Scan for the cell matching the given text and deliver its [X, Y] coordinate at center. 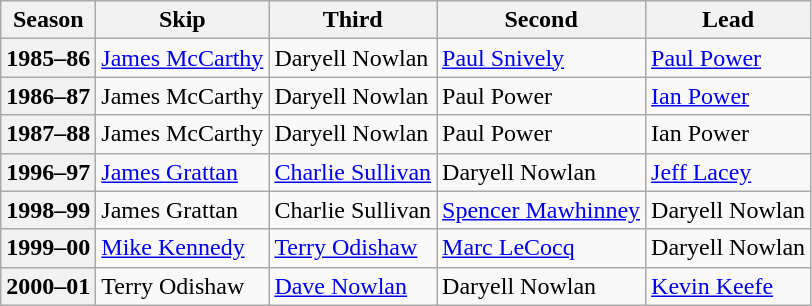
1987–88 [48, 134]
1998–99 [48, 210]
Paul Snively [542, 58]
1999–00 [48, 248]
Jeff Lacey [728, 172]
Kevin Keefe [728, 286]
2000–01 [48, 286]
Spencer Mawhinney [542, 210]
Dave Nowlan [353, 286]
1996–97 [48, 172]
1985–86 [48, 58]
1986–87 [48, 96]
Skip [182, 20]
Mike Kennedy [182, 248]
Lead [728, 20]
Season [48, 20]
Marc LeCocq [542, 248]
Third [353, 20]
Second [542, 20]
